Output the [x, y] coordinate of the center of the cell containing the given text.  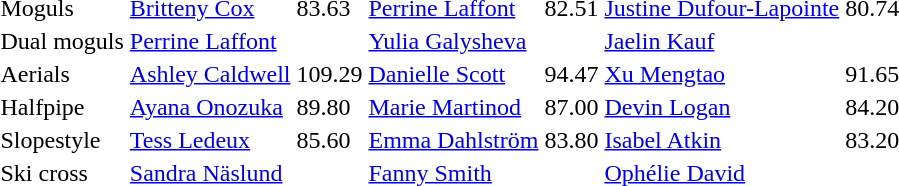
Marie Martinod [454, 107]
Ayana Onozuka [210, 107]
87.00 [572, 107]
Ashley Caldwell [210, 74]
Devin Logan [722, 107]
94.47 [572, 74]
Danielle Scott [454, 74]
85.60 [330, 140]
109.29 [330, 74]
Xu Mengtao [722, 74]
Yulia Galysheva [484, 41]
Tess Ledeux [210, 140]
Perrine Laffont [246, 41]
83.80 [572, 140]
Isabel Atkin [722, 140]
89.80 [330, 107]
Emma Dahlström [454, 140]
